Return (X, Y) of the center of cell containing provided text 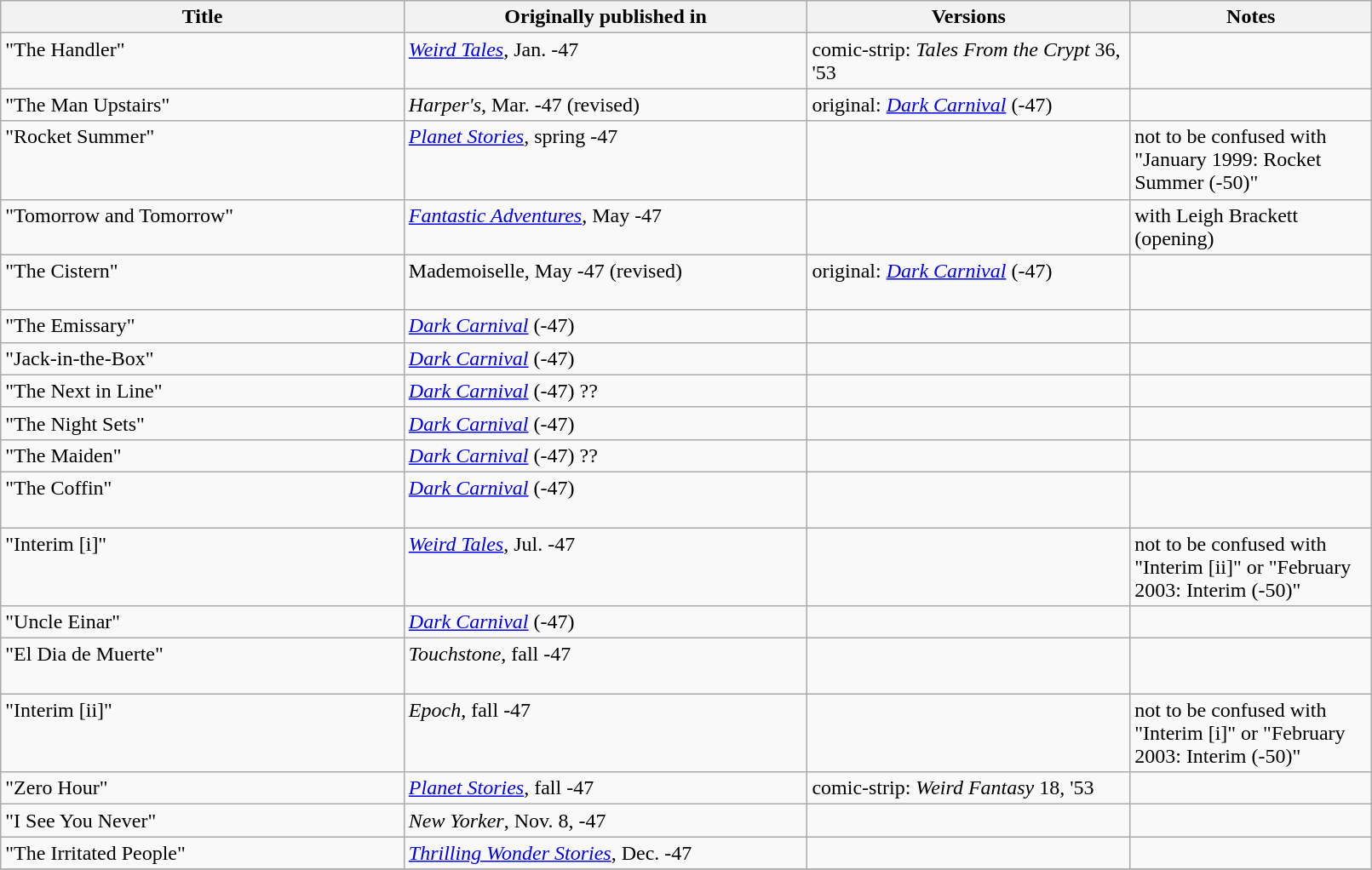
"El Dia de Muerte" (203, 666)
not to be confused with "Interim [ii]" or "February 2003: Interim (-50)" (1251, 567)
Harper's, Mar. -47 (revised) (606, 105)
Mademoiselle, May -47 (revised) (606, 283)
"Zero Hour" (203, 788)
not to be confused with "January 1999: Rocket Summer (-50)" (1251, 160)
Fantastic Adventures, May -47 (606, 226)
"The Man Upstairs" (203, 105)
"Jack-in-the-Box" (203, 358)
"Interim [i]" (203, 567)
"I See You Never" (203, 821)
"The Handler" (203, 61)
Planet Stories, spring -47 (606, 160)
Title (203, 17)
with Leigh Brackett (opening) (1251, 226)
Epoch, fall -47 (606, 733)
"The Irritated People" (203, 853)
comic-strip: Weird Fantasy 18, '53 (969, 788)
Planet Stories, fall -47 (606, 788)
"The Cistern" (203, 283)
Touchstone, fall -47 (606, 666)
"The Coffin" (203, 499)
"The Emissary" (203, 326)
Weird Tales, Jan. -47 (606, 61)
Originally published in (606, 17)
"The Next in Line" (203, 391)
Versions (969, 17)
"Rocket Summer" (203, 160)
"Interim [ii]" (203, 733)
Weird Tales, Jul. -47 (606, 567)
not to be confused with "Interim [i]" or "February 2003: Interim (-50)" (1251, 733)
comic-strip: Tales From the Crypt 36, '53 (969, 61)
Thrilling Wonder Stories, Dec. -47 (606, 853)
"Uncle Einar" (203, 622)
"The Maiden" (203, 455)
Notes (1251, 17)
"Tomorrow and Tomorrow" (203, 226)
New Yorker, Nov. 8, -47 (606, 821)
"The Night Sets" (203, 423)
